Return the [x, y] coordinate for the center point of the cell that contains the specified text.  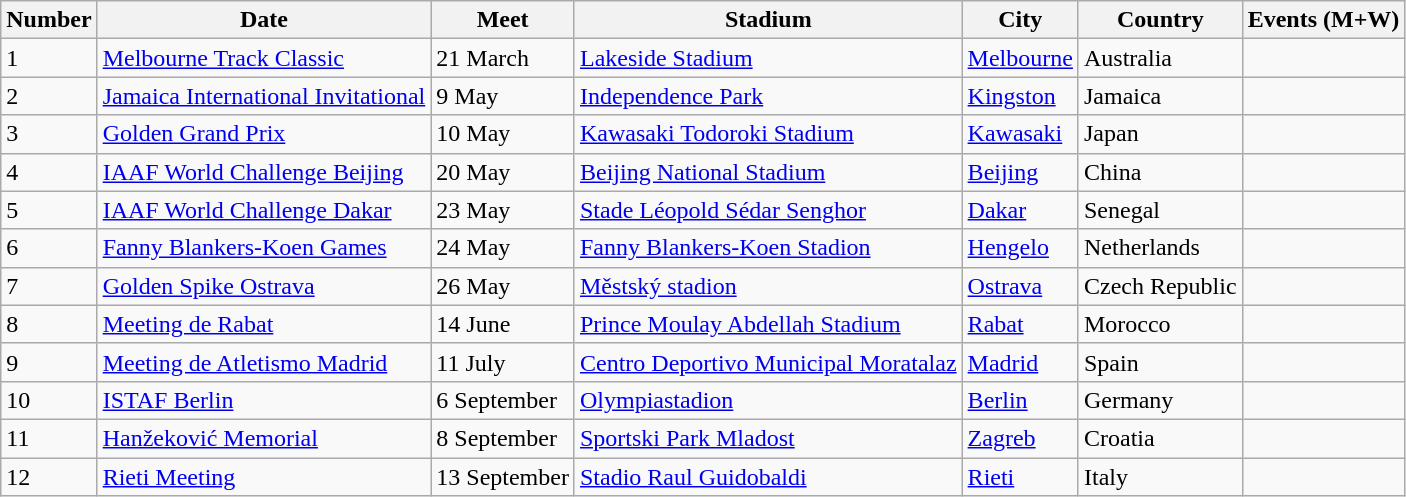
Meeting de Atletismo Madrid [264, 362]
21 March [503, 58]
Rieti Meeting [264, 477]
Meet [503, 20]
Fanny Blankers-Koen Games [264, 248]
14 June [503, 324]
Australia [1160, 58]
Zagreb [1020, 438]
3 [49, 134]
13 September [503, 477]
Melbourne Track Classic [264, 58]
Date [264, 20]
Jamaica [1160, 96]
Number [49, 20]
Golden Spike Ostrava [264, 286]
20 May [503, 172]
Spain [1160, 362]
12 [49, 477]
Country [1160, 20]
Prince Moulay Abdellah Stadium [768, 324]
2 [49, 96]
Lakeside Stadium [768, 58]
Olympiastadion [768, 400]
Berlin [1020, 400]
10 May [503, 134]
24 May [503, 248]
7 [49, 286]
Jamaica International Invitational [264, 96]
Japan [1160, 134]
Germany [1160, 400]
Hengelo [1020, 248]
Kawasaki Todoroki Stadium [768, 134]
Stade Léopold Sédar Senghor [768, 210]
10 [49, 400]
IAAF World Challenge Dakar [264, 210]
City [1020, 20]
ISTAF Berlin [264, 400]
1 [49, 58]
Stadium [768, 20]
Melbourne [1020, 58]
Madrid [1020, 362]
8 September [503, 438]
9 May [503, 96]
23 May [503, 210]
Městský stadion [768, 286]
Meeting de Rabat [264, 324]
Czech Republic [1160, 286]
11 [49, 438]
Hanžeković Memorial [264, 438]
6 [49, 248]
Golden Grand Prix [264, 134]
Events (M+W) [1324, 20]
6 September [503, 400]
5 [49, 210]
Croatia [1160, 438]
Rabat [1020, 324]
Italy [1160, 477]
26 May [503, 286]
Kingston [1020, 96]
Sportski Park Mladost [768, 438]
Centro Deportivo Municipal Moratalaz [768, 362]
9 [49, 362]
Stadio Raul Guidobaldi [768, 477]
China [1160, 172]
11 July [503, 362]
Beijing [1020, 172]
Ostrava [1020, 286]
Kawasaki [1020, 134]
Independence Park [768, 96]
IAAF World Challenge Beijing [264, 172]
8 [49, 324]
Beijing National Stadium [768, 172]
Senegal [1160, 210]
Netherlands [1160, 248]
Dakar [1020, 210]
Rieti [1020, 477]
Fanny Blankers-Koen Stadion [768, 248]
Morocco [1160, 324]
4 [49, 172]
